Scan for the cell matching the given text and deliver its (X, Y) coordinate at center. 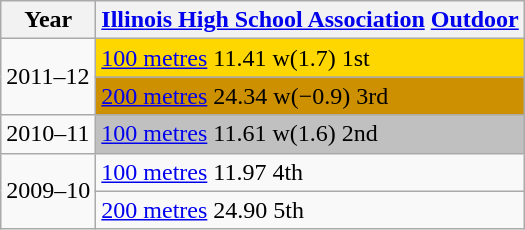
200 metres 24.34 w(−0.9) 3rd (310, 96)
2009–10 (48, 191)
100 metres 11.41 w(1.7) 1st (310, 58)
Illinois High School Association Outdoor (310, 20)
200 metres 24.90 5th (310, 210)
2010–11 (48, 134)
100 metres 11.97 4th (310, 172)
100 metres 11.61 w(1.6) 2nd (310, 134)
2011–12 (48, 77)
Year (48, 20)
